Provide the (X, Y) coordinate of the cell's center where the given text is located.  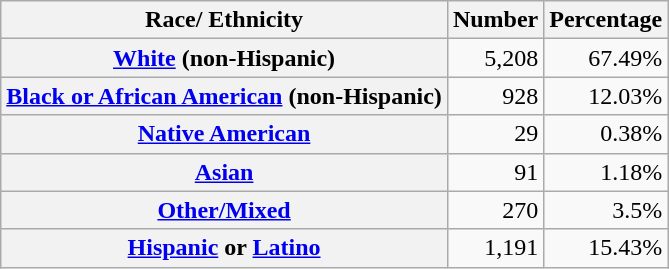
3.5% (606, 210)
Black or African American (non-Hispanic) (224, 96)
1,191 (495, 248)
White (non-Hispanic) (224, 58)
Asian (224, 172)
Hispanic or Latino (224, 248)
15.43% (606, 248)
5,208 (495, 58)
Percentage (606, 20)
270 (495, 210)
Race/ Ethnicity (224, 20)
1.18% (606, 172)
Other/Mixed (224, 210)
29 (495, 134)
0.38% (606, 134)
Native American (224, 134)
928 (495, 96)
Number (495, 20)
12.03% (606, 96)
67.49% (606, 58)
91 (495, 172)
